Pinpoint the cell where the given text exists, returning its [x, y] midpoint coordinate. 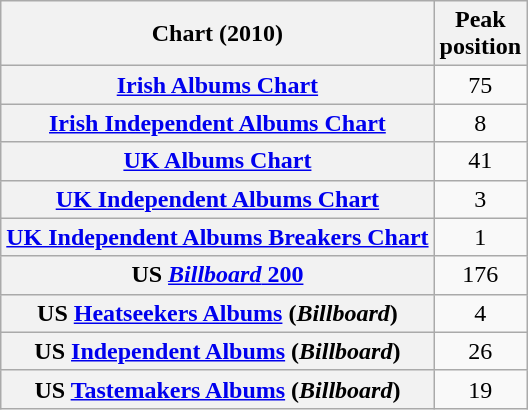
Chart (2010) [218, 34]
US Independent Albums (Billboard) [218, 351]
26 [480, 351]
3 [480, 199]
UK Albums Chart [218, 161]
176 [480, 275]
8 [480, 123]
4 [480, 313]
Irish Independent Albums Chart [218, 123]
Irish Albums Chart [218, 85]
19 [480, 389]
41 [480, 161]
US Heatseekers Albums (Billboard) [218, 313]
UK Independent Albums Chart [218, 199]
US Billboard 200 [218, 275]
Peakposition [480, 34]
US Tastemakers Albums (Billboard) [218, 389]
1 [480, 237]
75 [480, 85]
UK Independent Albums Breakers Chart [218, 237]
